Find where the given text appears and provide that cell's center as (x, y) coordinate. 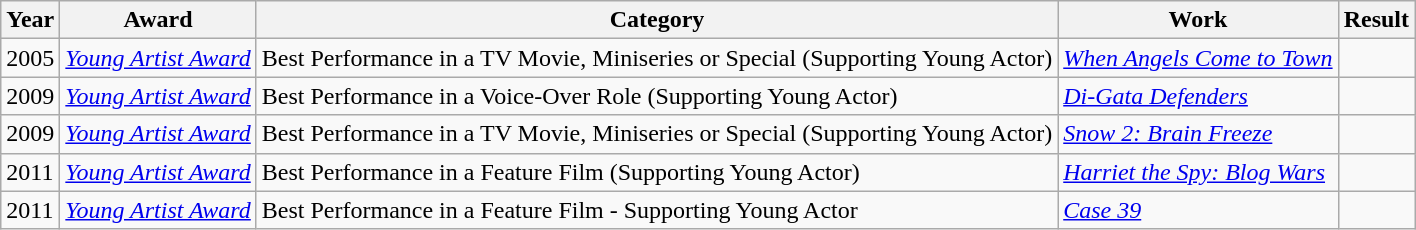
Result (1376, 20)
Award (158, 20)
Work (1198, 20)
When Angels Come to Town (1198, 58)
Case 39 (1198, 210)
Best Performance in a Feature Film - Supporting Young Actor (656, 210)
2005 (30, 58)
Harriet the Spy: Blog Wars (1198, 172)
Snow 2: Brain Freeze (1198, 134)
Best Performance in a Feature Film (Supporting Young Actor) (656, 172)
Year (30, 20)
Best Performance in a Voice-Over Role (Supporting Young Actor) (656, 96)
Di-Gata Defenders (1198, 96)
Category (656, 20)
